Extract the (x, y) coordinate from the center of the cell holding the provided text.  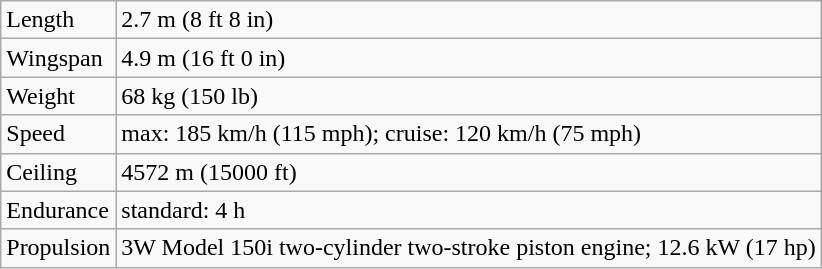
68 kg (150 lb) (468, 96)
max: 185 km/h (115 mph); cruise: 120 km/h (75 mph) (468, 134)
Length (58, 20)
3W Model 150i two-cylinder two-stroke piston engine; 12.6 kW (17 hp) (468, 248)
Weight (58, 96)
2.7 m (8 ft 8 in) (468, 20)
4572 m (15000 ft) (468, 172)
Propulsion (58, 248)
Wingspan (58, 58)
Endurance (58, 210)
standard: 4 h (468, 210)
Speed (58, 134)
Ceiling (58, 172)
4.9 m (16 ft 0 in) (468, 58)
